Output the [X, Y] coordinate of the center of the cell containing the given text.  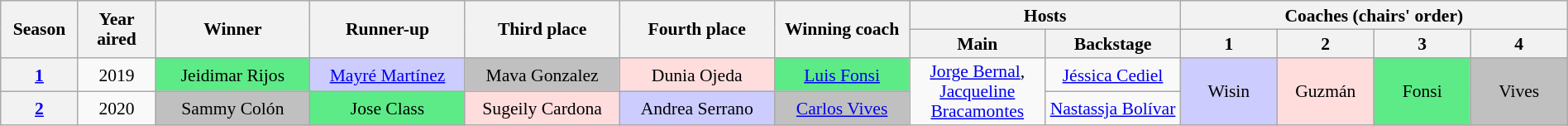
Mava Gonzalez [543, 75]
Jose Class [387, 108]
Main [978, 43]
Year aired [117, 29]
Andrea Serrano [696, 108]
2019 [117, 75]
Mayré Martínez [387, 75]
Jéssica Cediel [1113, 75]
Dunia Ojeda [696, 75]
Third place [543, 29]
3 [1422, 43]
Fourth place [696, 29]
Nastassja Bolívar [1113, 108]
Winner [233, 29]
Season [40, 29]
Carlos Vives [842, 108]
Backstage [1113, 43]
Jeidimar Rijos [233, 75]
4 [1518, 43]
Vives [1518, 91]
Jorge Bernal,Jacqueline Bracamontes [978, 91]
Fonsi [1422, 91]
Sammy Colón [233, 108]
Coaches (chairs' order) [1374, 15]
Wisin [1229, 91]
Sugeily Cardona [543, 108]
Luis Fonsi [842, 75]
Winning coach [842, 29]
Hosts [1045, 15]
Guzmán [1325, 91]
Runner-up [387, 29]
2020 [117, 108]
